Pinpoint the cell where the given text exists, returning its (x, y) midpoint coordinate. 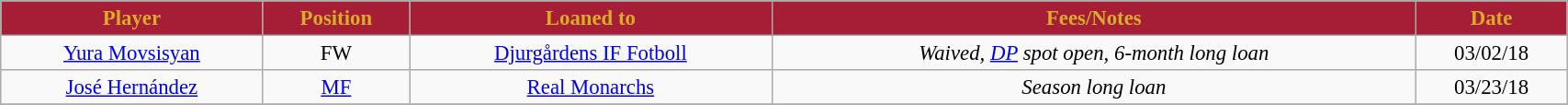
Loaned to (592, 18)
Season long loan (1093, 87)
Position (336, 18)
Player (132, 18)
Real Monarchs (592, 87)
José Hernández (132, 87)
MF (336, 87)
Yura Movsisyan (132, 53)
03/02/18 (1492, 53)
Fees/Notes (1093, 18)
FW (336, 53)
Waived, DP spot open, 6-month long loan (1093, 53)
Djurgårdens IF Fotboll (592, 53)
03/23/18 (1492, 87)
Date (1492, 18)
